Pinpoint the cell where the given text exists, returning its [X, Y] midpoint coordinate. 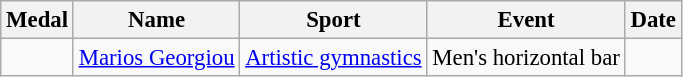
Date [653, 20]
Medal [38, 20]
Name [156, 20]
Event [526, 20]
Men's horizontal bar [526, 58]
Sport [334, 20]
Artistic gymnastics [334, 58]
Marios Georgiou [156, 58]
